Pinpoint the cell where the given text exists, returning its [x, y] midpoint coordinate. 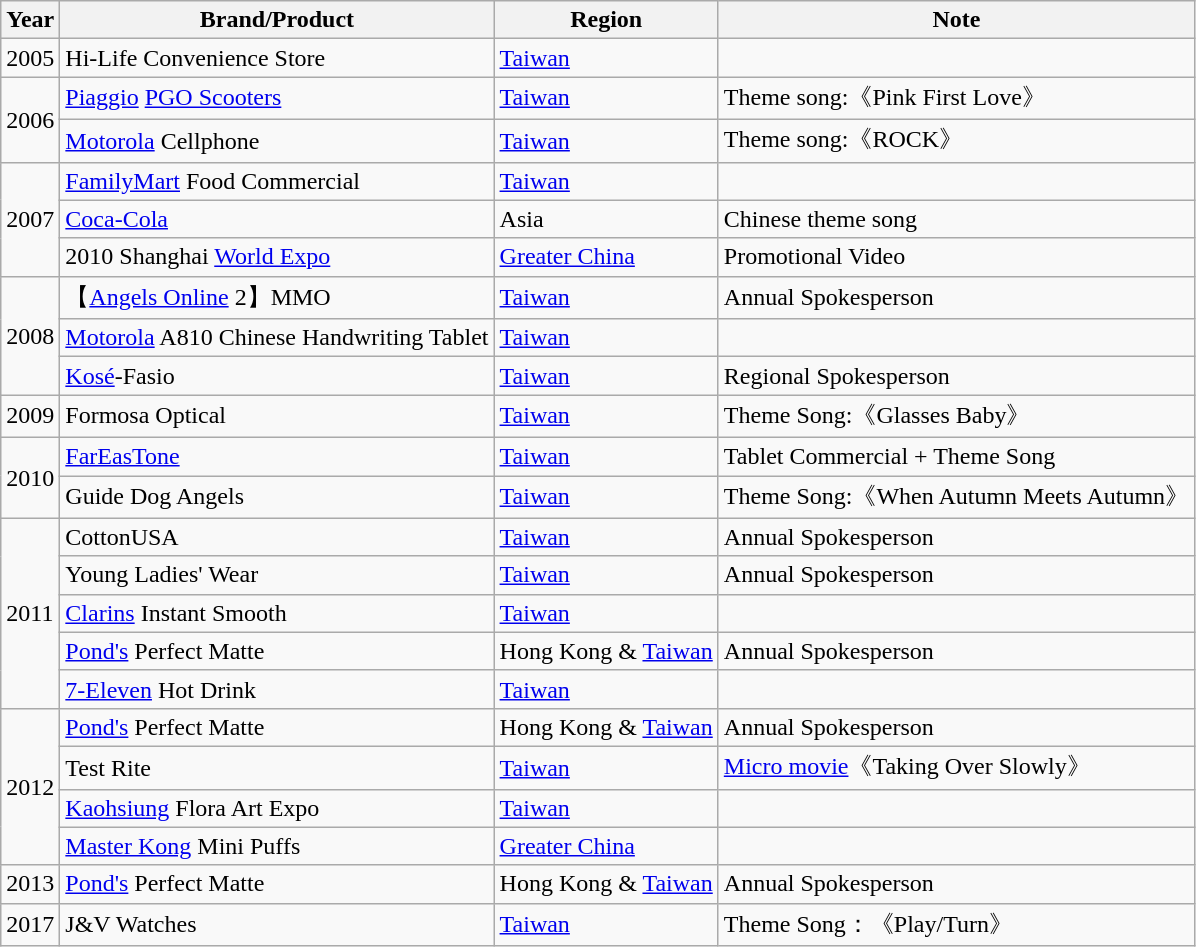
Clarins Instant Smooth [277, 613]
Theme Song：《Play/Turn》 [956, 924]
Theme song:《ROCK》 [956, 140]
2009 [30, 416]
Region [606, 20]
Kosé-Fasio [277, 376]
Theme Song:《Glasses Baby》 [956, 416]
FarEasTone [277, 456]
2006 [30, 120]
2008 [30, 336]
Asia [606, 219]
Piaggio PGO Scooters [277, 98]
Young Ladies' Wear [277, 575]
2005 [30, 58]
Motorola Cellphone [277, 140]
Year [30, 20]
2013 [30, 884]
Brand/Product [277, 20]
Guide Dog Angels [277, 498]
Theme Song:《When Autumn Meets Autumn》 [956, 498]
2010 Shanghai World Expo [277, 257]
Coca-Cola [277, 219]
Chinese theme song [956, 219]
Regional Spokesperson [956, 376]
2011 [30, 613]
2017 [30, 924]
Formosa Optical [277, 416]
Micro movie《Taking Over Slowly》 [956, 768]
7-Eleven Hot Drink [277, 689]
Motorola A810 Chinese Handwriting Tablet [277, 338]
Tablet Commercial + Theme Song [956, 456]
CottonUSA [277, 537]
Hi-Life Convenience Store [277, 58]
2007 [30, 219]
【Angels Online 2】MMO [277, 298]
Test Rite [277, 768]
2010 [30, 478]
Note [956, 20]
Kaohsiung Flora Art Expo [277, 808]
Master Kong Mini Puffs [277, 846]
2012 [30, 786]
Promotional Video [956, 257]
FamilyMart Food Commercial [277, 181]
J&V Watches [277, 924]
Theme song:《Pink First Love》 [956, 98]
